Extract the (x, y) coordinate from the center of the cell holding the provided text.  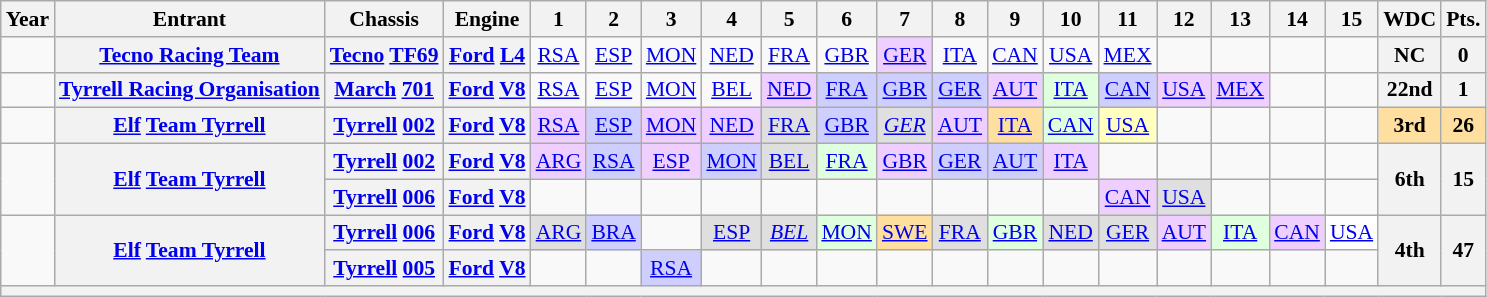
47 (1463, 250)
Entrant (190, 19)
Tecno TF69 (384, 55)
Tyrrell 005 (384, 269)
9 (1015, 19)
2 (614, 19)
SWE (905, 233)
4 (732, 19)
Tyrrell Racing Organisation (190, 90)
10 (1071, 19)
7 (905, 19)
6 (846, 19)
4th (1410, 250)
Chassis (384, 19)
Year (28, 19)
3 (672, 19)
Pts. (1463, 19)
5 (789, 19)
22nd (1410, 90)
WDC (1410, 19)
6th (1410, 180)
3rd (1410, 126)
26 (1463, 126)
BRA (614, 233)
13 (1240, 19)
March 701 (384, 90)
NC (1410, 55)
14 (1297, 19)
Engine (486, 19)
8 (960, 19)
Ford L4 (486, 55)
Tecno Racing Team (190, 55)
11 (1127, 19)
0 (1463, 55)
12 (1184, 19)
